Provide the (X, Y) coordinate of the cell's center where the given text is located.  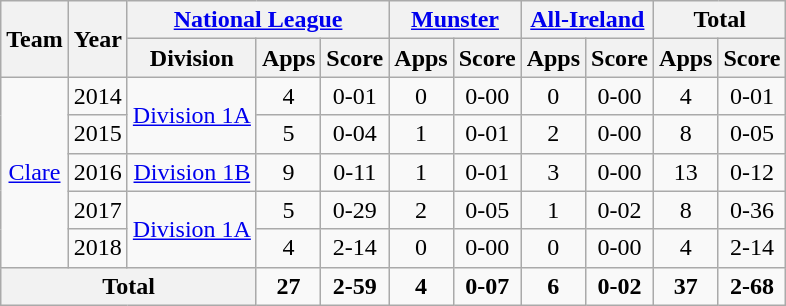
All-Ireland (587, 20)
2-59 (355, 286)
Munster (455, 20)
0-11 (355, 172)
0-36 (752, 210)
2015 (98, 134)
2016 (98, 172)
0-07 (487, 286)
2014 (98, 96)
Clare (35, 172)
0-12 (752, 172)
3 (553, 172)
Division 1B (192, 172)
National League (258, 20)
Division (192, 58)
0-29 (355, 210)
2017 (98, 210)
0-04 (355, 134)
2018 (98, 248)
Year (98, 39)
2-68 (752, 286)
13 (686, 172)
37 (686, 286)
Team (35, 39)
6 (553, 286)
9 (288, 172)
27 (288, 286)
